From the cell containing the given text, extract its center point as (x, y) coordinate. 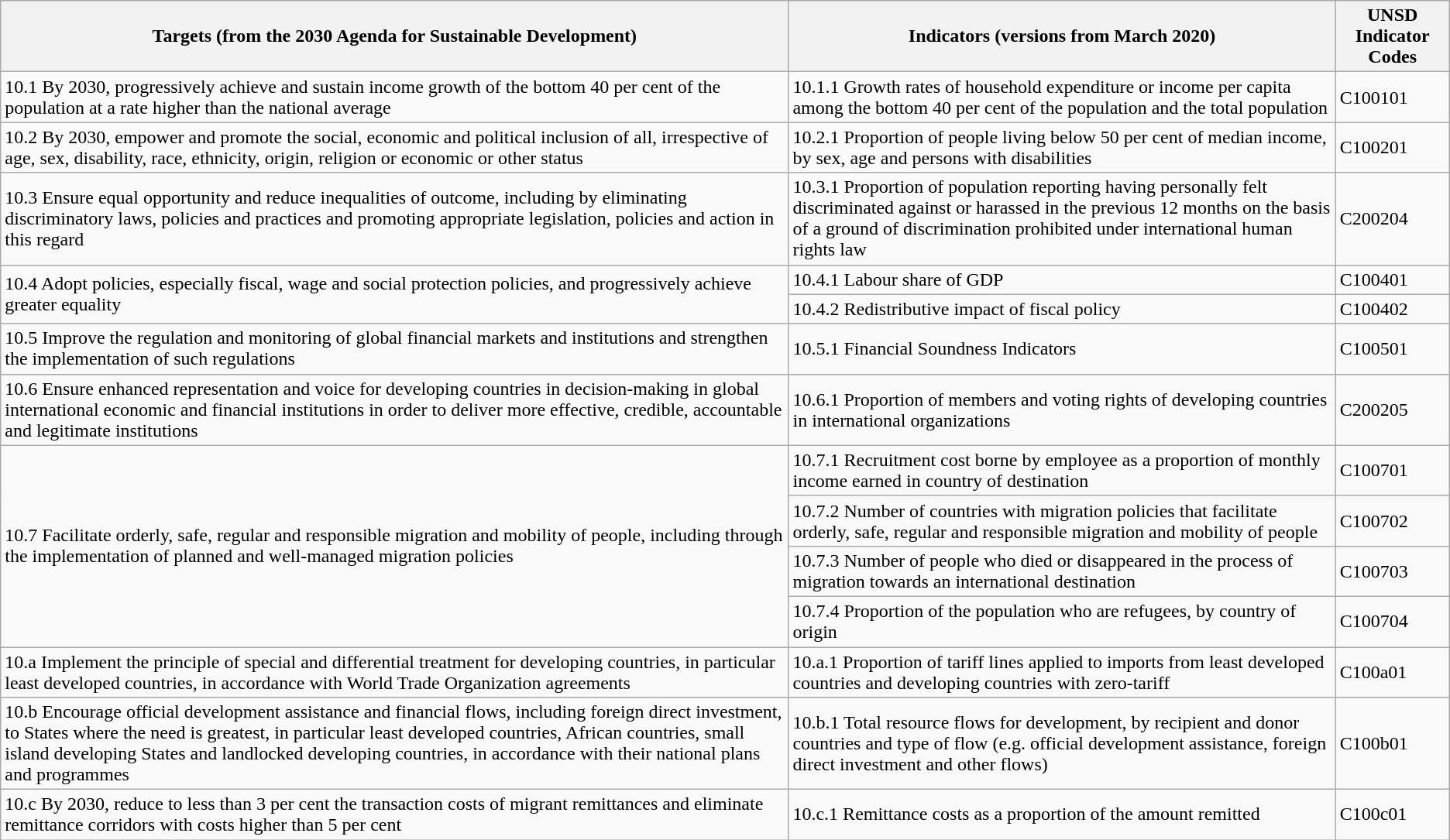
10.4.1 Labour share of GDP (1062, 279)
10.4 Adopt policies, especially fiscal, wage and social protection policies, and progressively achieve greater equality (395, 294)
10.4.2 Redistributive impact of fiscal policy (1062, 309)
C200205 (1393, 410)
10.1.1 Growth rates of household expenditure or income per capita among the bottom 40 per cent of the population and the total population (1062, 98)
C100501 (1393, 348)
10.1 By 2030, progressively achieve and sustain income growth of the bottom 40 per cent of the population at a rate higher than the national average (395, 98)
C100a01 (1393, 672)
Indicators (versions from March 2020) (1062, 36)
10.5 Improve the regulation and monitoring of global financial markets and institutions and strengthen the implementation of such regulations (395, 348)
10.c.1 Remittance costs as a proportion of the amount remitted (1062, 814)
10.7.2 Number of countries with migration policies that facilitate orderly, safe, regular and responsible migration and mobility of people (1062, 520)
C100201 (1393, 147)
10.7.3 Number of people who died or disappeared in the process of migration towards an international destination (1062, 571)
C100401 (1393, 279)
10.2.1 Proportion of people living below 50 per cent of median income, by sex, age and persons with disabilities (1062, 147)
C200204 (1393, 218)
C100402 (1393, 309)
UNSD Indicator Codes (1393, 36)
C100c01 (1393, 814)
10.a.1 Proportion of tariff lines applied to imports from least developed countries and developing countries with zero-tariff (1062, 672)
C100701 (1393, 471)
C100101 (1393, 98)
Targets (from the 2030 Agenda for Sustainable Development) (395, 36)
10.7.1 Recruitment cost borne by employee as a proportion of monthly income earned in country of destination (1062, 471)
10.5.1 Financial Soundness Indicators (1062, 348)
C100702 (1393, 520)
10.7.4 Proportion of the population who are refugees, by country of origin (1062, 621)
C100b01 (1393, 743)
C100704 (1393, 621)
C100703 (1393, 571)
10.6.1 Proportion of members and voting rights of developing countries in international organizations (1062, 410)
